Output the (x, y) coordinate of the center of the cell containing the given text.  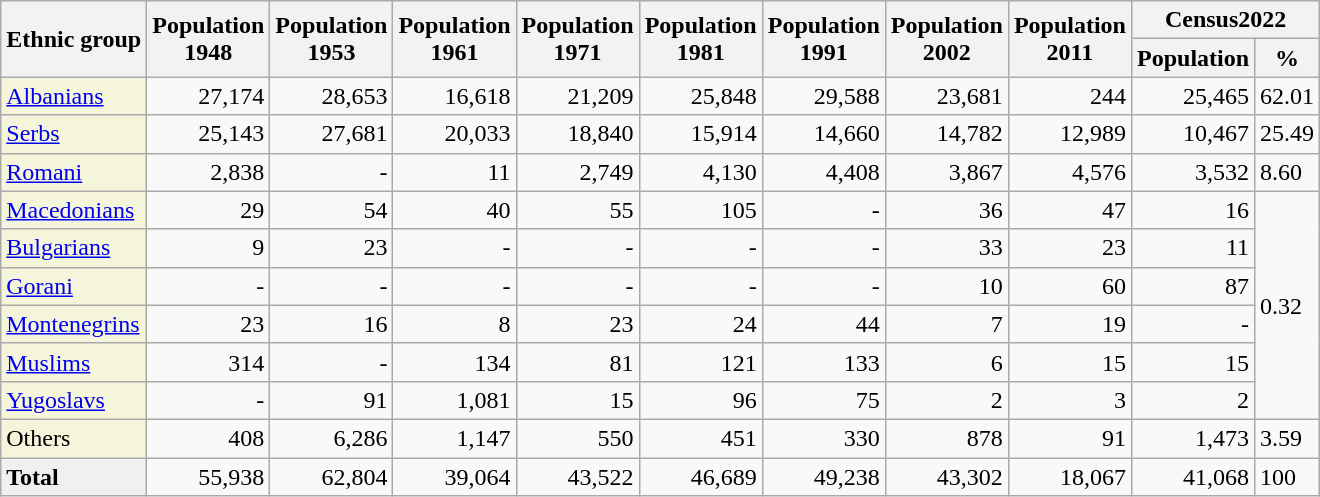
46,689 (700, 477)
Population1948 (208, 39)
105 (700, 210)
550 (578, 438)
3,532 (1192, 172)
1,473 (1192, 438)
100 (1288, 477)
87 (1192, 286)
55 (578, 210)
27,174 (208, 96)
54 (332, 210)
121 (700, 362)
Population2011 (1070, 39)
25,848 (700, 96)
Muslims (74, 362)
3 (1070, 400)
8.60 (1288, 172)
1,147 (454, 438)
Population2002 (946, 39)
23,681 (946, 96)
43,302 (946, 477)
Population1971 (578, 39)
244 (1070, 96)
96 (700, 400)
62.01 (1288, 96)
Romani (74, 172)
6 (946, 362)
Census2022 (1225, 20)
9 (208, 248)
878 (946, 438)
55,938 (208, 477)
49,238 (824, 477)
1,081 (454, 400)
25,143 (208, 134)
Macedonians (74, 210)
19 (1070, 324)
12,989 (1070, 134)
39,064 (454, 477)
25,465 (1192, 96)
Population1981 (700, 39)
10,467 (1192, 134)
Montenegrins (74, 324)
4,576 (1070, 172)
330 (824, 438)
29 (208, 210)
81 (578, 362)
21,209 (578, 96)
27,681 (332, 134)
2,838 (208, 172)
4,130 (700, 172)
10 (946, 286)
314 (208, 362)
Population (1192, 58)
Population1961 (454, 39)
4,408 (824, 172)
Serbs (74, 134)
Population1991 (824, 39)
41,068 (1192, 477)
Others (74, 438)
8 (454, 324)
2,749 (578, 172)
75 (824, 400)
Population1953 (332, 39)
0.32 (1288, 305)
3,867 (946, 172)
451 (700, 438)
25.49 (1288, 134)
18,067 (1070, 477)
133 (824, 362)
408 (208, 438)
6,286 (332, 438)
14,782 (946, 134)
18,840 (578, 134)
3.59 (1288, 438)
24 (700, 324)
20,033 (454, 134)
44 (824, 324)
Total (74, 477)
29,588 (824, 96)
14,660 (824, 134)
15,914 (700, 134)
62,804 (332, 477)
Bulgarians (74, 248)
28,653 (332, 96)
33 (946, 248)
16,618 (454, 96)
Ethnic group (74, 39)
7 (946, 324)
% (1288, 58)
40 (454, 210)
43,522 (578, 477)
134 (454, 362)
60 (1070, 286)
47 (1070, 210)
Yugoslavs (74, 400)
Gorani (74, 286)
Albanians (74, 96)
36 (946, 210)
